From the cell containing the given text, extract its center point as (X, Y) coordinate. 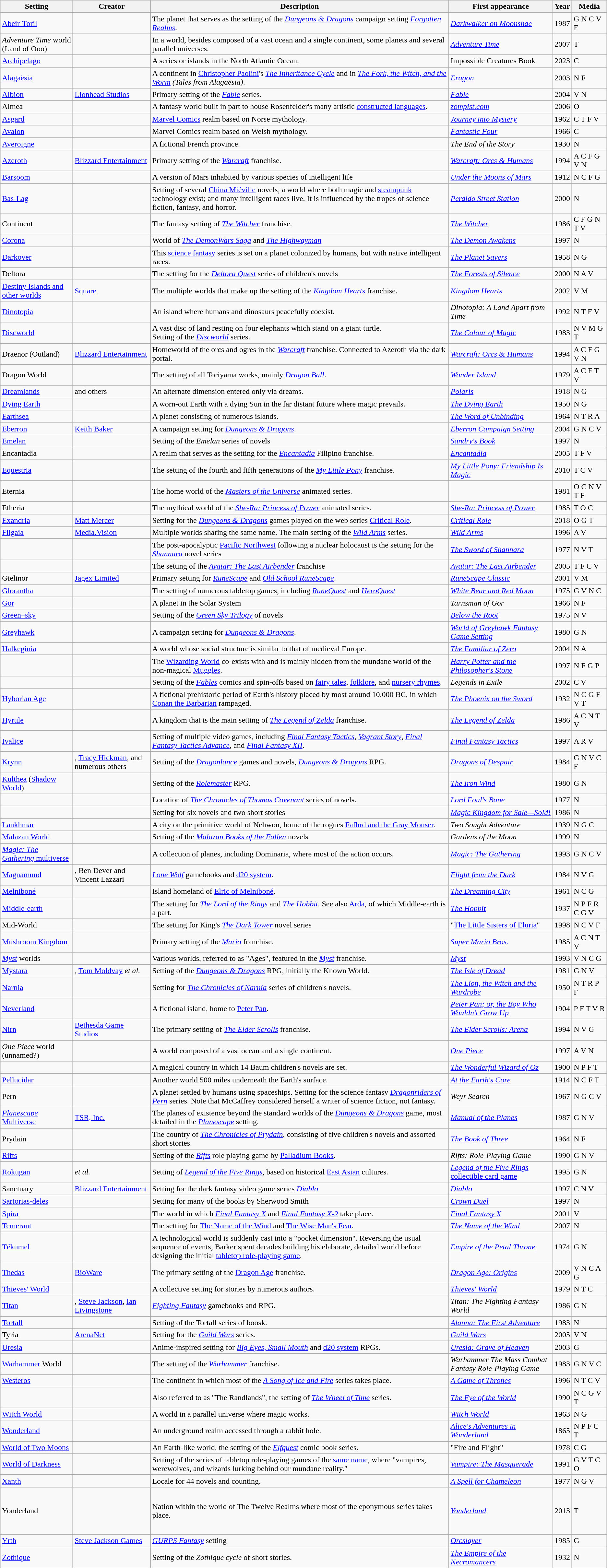
A C F T V (589, 375)
Peter Pan; or, the Boy Who Wouldn't Grow Up (501, 1009)
Setting for the Dungeons & Dragons games played on the web series Critical Role. (300, 520)
A worn-out Earth with a dying Sun in the far distant future where magic prevails. (300, 404)
G N C V F (589, 23)
First appearance (501, 6)
Dinotopia: A Land Apart from Time (501, 312)
1914 (562, 1080)
N T F V (589, 312)
Setting of the Dragonlance games and novels, Dungeons & Dragons RPG. (300, 762)
A fictional island, home to Peter Pan. (300, 1009)
The Eye of the World (501, 1397)
O (589, 107)
Filgaia (37, 533)
Dragon World (37, 375)
The setting for the Deltora Quest series of children's novels (300, 274)
Legend of the Five Rings collectible card game (501, 1172)
1963 (562, 1414)
T C V (589, 470)
N T R P F (589, 987)
et al. (112, 1172)
The continent in which most of the A Song of Ice and Fire series takes place. (300, 1381)
World of Two Moons (37, 1447)
Setting of the Tortall series of boosk. (300, 1323)
The Legend of Zelda (501, 720)
G V T C O (589, 1464)
N F G P (589, 665)
Journey into Mystery (501, 119)
Crown Duel (501, 1201)
At the Earth's Core (501, 1080)
The setting of all Toriyama works, mainly Dragon Ball. (300, 375)
2009 (562, 1272)
Archipelago (37, 61)
Kulthea (Shadow World) (37, 783)
Uresia: Grave of Heaven (501, 1347)
Mystara (37, 971)
Adventure Time (501, 44)
Setting for the Guild Wars series. (300, 1335)
The country of The Chronicles of Prydain, consisting of five children's novels and assorted short stories. (300, 1138)
Draenor (Outland) (37, 354)
Ivalice (37, 741)
Dragons of Despair (501, 762)
V N C G (589, 958)
Adventure Time world (Land of Ooo) (37, 44)
ArenaNet (112, 1335)
TSR, Inc. (112, 1118)
The planet that serves as the setting of the Dungeons & Dragons campaign setting Forgotten Realms. (300, 23)
Sandry's Book (501, 441)
Also referred to as "The Randlands", the setting of The Wheel of Time series. (300, 1397)
1912 (562, 177)
Tyria (37, 1335)
The setting for King's The Dark Tower novel series (300, 925)
Yrth (37, 1540)
The Colour of Magic (501, 333)
1865 (562, 1431)
Steve Jackson Games (112, 1540)
Uresia (37, 1347)
The Word of Unbinding (501, 416)
O C N V T F (589, 491)
Middle-earth (37, 908)
N C F T (589, 1080)
The Planet Savers (501, 257)
P F T V R (589, 1009)
The Dying Earth (501, 404)
G N V C F (589, 762)
Another world 500 miles underneath the Earth's surface. (300, 1080)
N V (589, 615)
Setting of the Emelan series of novels (300, 441)
Two Sought Adventure (501, 825)
The Phoenix on the Sword (501, 699)
The primary setting of The Elder Scrolls franchise. (300, 1030)
The Isle of Dread (501, 971)
Zothique (37, 1557)
Primary setting of the Fable series. (300, 94)
Impossible Creatures Book (501, 61)
The setting of the Avatar: The Last Airbender franchise (300, 566)
Media.Vision (112, 533)
, Ben Dever and Vincent Lazzari (112, 875)
World of The DemonWars Saga and The Highwayman (300, 241)
C T F V (589, 119)
Lankhmar (37, 825)
Guild Wars (501, 1335)
1974 (562, 1247)
A fantasy world built in part to house Rosenfelder's many artistic constructed languages. (300, 107)
Year (562, 6)
2013 (562, 1511)
C N V (589, 1189)
1962 (562, 119)
N C G (589, 891)
G N V C (589, 1364)
Various worlds, referred to as "Ages", featured in the Myst franchise. (300, 958)
Setting of multiple video games, including Final Fantasy Tactics, Vagrant Story, Final Fantasy Tactics Advance, and Final Fantasy XII. (300, 741)
Exandria (37, 520)
Rokugan (37, 1172)
V (589, 1213)
Asgard (37, 119)
Polaris (501, 392)
1918 (562, 392)
Setting (37, 6)
The home world of the Masters of the Universe animated series. (300, 491)
The Lion, the Witch and the Wardrobe (501, 987)
Marvel Comics realm based on Welsh mythology. (300, 131)
Lord Foul's Bane (501, 800)
Prydain (37, 1138)
Green–sky (37, 615)
A planet in the Solar System (300, 603)
Fantastic Four (501, 131)
Discworld (37, 333)
Sartorias-deles (37, 1201)
N C V F (589, 925)
N T R A (589, 416)
Neverland (37, 1009)
The Name of the Wind (501, 1226)
G V N C (589, 591)
Super Mario Bros. (501, 941)
Lone Wolf gamebooks and d20 system. (300, 875)
Tékumel (37, 1247)
An alternate dimension entered only via dreams. (300, 392)
Below the Root (501, 615)
Azeroth (37, 160)
Warhammer World (37, 1364)
Square (112, 290)
2006 (562, 107)
Malazan World (37, 837)
Eberron Campaign Setting (501, 429)
The Forests of Silence (501, 274)
Magic: The Gathering multiverse (37, 854)
2023 (562, 61)
, Steve Jackson, Ian Livingstone (112, 1306)
T F V (589, 453)
The Familiar of Zero (501, 649)
1904 (562, 1009)
Pellucidar (37, 1080)
Nation within the world of The Twelve Realms where most of the eponymous series takes place. (300, 1511)
Equestria (37, 470)
A series or islands in the North Atlantic Ocean. (300, 61)
O G T (589, 520)
Eberron (37, 429)
Avalon (37, 131)
Alice's Adventures in Wonderland (501, 1431)
A V N (589, 1051)
Bethesda Game Studios (112, 1030)
The mythical world of the She-Ra: Princess of Power animated series. (300, 508)
Eternia (37, 491)
The Elder Scrolls: Arena (501, 1030)
Bas-Lag (37, 198)
A world in a parallel universe where magic works. (300, 1414)
Magnamund (37, 875)
Dreamlands (37, 392)
The End of the Story (501, 144)
A city on the primitive world of Nehwon, home of the rogues Fafhrd and the Gray Mouser. (300, 825)
The Demon Awakens (501, 241)
N P F R C G V (589, 908)
C V (589, 682)
She-Ra: Princess of Power (501, 508)
The setting for The Name of the Wind and The Wise Man's Fear. (300, 1226)
Anime-inspired setting for Big Eyes, Small Mouth and d20 system RPGs. (300, 1347)
Media (589, 6)
A collective setting for stories by numerous authors. (300, 1289)
Dying Earth (37, 404)
Setting of the Green Sky Trilogy of novels (300, 615)
1930 (562, 144)
Alanna: The First Adventure (501, 1323)
Darkwalker on Moonshae (501, 23)
Eragon (501, 78)
The setting of the Warhammer franchise. (300, 1364)
A Spell for Chameleon (501, 1481)
Darkover (37, 257)
One Piece (501, 1051)
Setting for The Chronicles of Narnia series of children's novels. (300, 987)
Myst (501, 958)
The Book of Three (501, 1138)
Keith Baker (112, 429)
A realm that serves as the setting for the Encantadia Filipino franchise. (300, 453)
Hyborian Age (37, 699)
1900 (562, 1067)
Rifts: Role-Playing Game (501, 1155)
Krynn (37, 762)
Glorantha (37, 591)
Setting of the Zothique cycle of short stories. (300, 1557)
Diablo (501, 1189)
N T C (589, 1289)
C G (589, 1447)
Locale for 44 novels and counting. (300, 1481)
Gardens of the Moon (501, 837)
Spira (37, 1213)
An underground realm accessed through a rabbit hole. (300, 1431)
World of Darkness (37, 1464)
Narnia (37, 987)
This science fantasy series is set on a planet colonized by humans, but with native intelligent races. (300, 257)
Final Fantasy X (501, 1213)
Albion (37, 94)
Gor (37, 603)
The Sword of Shannara (501, 549)
Setting of the Rifts role playing game by Palladium Books. (300, 1155)
T F C V (589, 566)
Primary setting of the Warcraft franchise. (300, 160)
Nirn (37, 1030)
A magical country in which 14 Baum children's novels are set. (300, 1067)
Wonder Island (501, 375)
An Earth-like world, the setting of the Elfquest comic book series. (300, 1447)
1967 (562, 1096)
Description (300, 6)
N C G F V T (589, 699)
Emelan (37, 441)
In a world, besides composed of a vast ocean and a single continent, some planets and several parallel universes. (300, 44)
Thedas (37, 1272)
2018 (562, 520)
A Game of Thrones (501, 1381)
N P F C T (589, 1431)
Westeros (37, 1381)
A version of Mars inhabited by various species of intelligent life (300, 177)
Harry Potter and the Philosopher's Stone (501, 665)
Fable (501, 94)
T O C (589, 508)
Mid-World (37, 925)
1961 (562, 891)
Tortall (37, 1323)
Deltora (37, 274)
The setting of numerous tabletop games, including RuneQuest and HeroQuest (300, 591)
Barsoom (37, 177)
The Empire of the Necromancers (501, 1557)
, Tom Moldvay et al. (112, 971)
A V (589, 533)
Magic Kingdom for Sale—Sold! (501, 812)
N G V (589, 1481)
N V T (589, 549)
Under the Moons of Mars (501, 177)
Etheria (37, 508)
Manual of the Planes (501, 1118)
Lionhead Studios (112, 94)
Setting of the series of tabletop role-playing games of the same name, where "vampires, werewolves, and wizards lurking behind our mundane reality." (300, 1464)
1992 (562, 312)
"Fire and Flight" (501, 1447)
1995 (562, 1172)
Marvel Comics realm based on Norse mythology. (300, 119)
Wild Arms (501, 533)
Warhammer The Mass Combat Fantasy Role-Playing Game (501, 1364)
Vampire: The Masquerade (501, 1464)
BioWare (112, 1272)
Dragon Age: Origins (501, 1272)
Halkeginia (37, 649)
Continent (37, 224)
V N C A G (589, 1272)
The Wonderful Wizard of Oz (501, 1067)
Setting for many of the books by Sherwood Smith (300, 1201)
1937 (562, 908)
N G C V (589, 1096)
A collection of planes, including Dominaria, where most of the action occurs. (300, 854)
Kingdom Hearts (501, 290)
Primary setting of the Mario franchise. (300, 941)
Xanth (37, 1481)
Perdido Street Station (501, 198)
Setting of Legend of the Five Rings, based on historical East Asian cultures. (300, 1172)
Empire of the Petal Throne (501, 1247)
Final Fantasy Tactics (501, 741)
Planescape Multiverse (37, 1118)
Destiny Islands and other worlds (37, 290)
N C G V T (589, 1397)
The primary setting of the Dragon Age franchise. (300, 1272)
Flight from the Dark (501, 875)
Myst worlds (37, 958)
Setting of the Fables comics and spin-offs based on fairy tales, folklore, and nursery rhymes. (300, 682)
Titan: The Fighting Fantasy World (501, 1306)
The post-apocalyptic Pacific Northwest following a nuclear holocaust is the setting for the Shannara novel series (300, 549)
Titan (37, 1306)
Primary setting for RuneScape and Old School RuneScape. (300, 578)
A continent in Christopher Paolini's The Inheritance Cycle and in The Fork, the Witch, and the Worm (Tales from Alagaësia). (300, 78)
Mushroom Kingdom (37, 941)
N G C (589, 825)
The Hobbit (501, 908)
The Witcher (501, 224)
Corona (37, 241)
N P F T (589, 1067)
"The Little Sisters of Eluria" (501, 925)
The Iron Wind (501, 783)
Melniboné (37, 891)
World of Greyhawk Fantasy Game Setting (501, 632)
Earthsea (37, 416)
2010 (562, 470)
Critical Role (501, 520)
Legends in Exile (501, 682)
1998 (562, 925)
N C F G (589, 177)
Pern (37, 1096)
RuneScape Classic (501, 578)
1958 (562, 257)
A kingdom that is the main setting of The Legend of Zelda franchise. (300, 720)
Alagaësia (37, 78)
1999 (562, 837)
A vast disc of land resting on four elephants which stand on a giant turtle. Setting of the Discworld series. (300, 333)
Weyr Search (501, 1096)
White Bear and Red Moon (501, 591)
Setting of the Rolemaster RPG. (300, 783)
Setting for six novels and two short stories (300, 812)
zompist.com (501, 107)
A world composed of a vast ocean and a single continent. (300, 1051)
N A V (589, 274)
Location of The Chronicles of Thomas Covenant series of novels. (300, 800)
Fighting Fantasy gamebooks and RPG. (300, 1306)
Gielinor (37, 578)
C F G N T V (589, 224)
An island where humans and dinosaurs peacefully coexist. (300, 312)
N A (589, 649)
Sanctuary (37, 1189)
Wonderland (37, 1431)
A fictional prehistoric period of Earth's history placed by most around 10,000 BC, in which Conan the Barbarian rampaged. (300, 699)
The Wizarding World co-exists with and is mainly hidden from the mundane world of the non-magical Muggles. (300, 665)
The fantasy setting of The Witcher franchise. (300, 224)
Homeworld of the orcs and ogres in the Warcraft franchise. Connected to Azeroth via the dark portal. (300, 354)
Dinotopia (37, 312)
Island homeland of Elric of Melniboné. (300, 891)
Orcslayer (501, 1540)
N T C V (589, 1381)
Greyhawk (37, 632)
The setting of the fourth and fifth generations of the My Little Pony franchise. (300, 470)
Abeir-Toril (37, 23)
and others (112, 392)
Setting of the Malazan Books of the Fallen novels (300, 837)
Rifts (37, 1155)
My Little Pony: Friendship Is Magic (501, 470)
Avatar: The Last Airbender (501, 566)
1978 (562, 1447)
Setting of the Dungeons & Dragons RPG, initially the Known World. (300, 971)
The multiple worlds that make up the setting of the Kingdom Hearts franchise. (300, 290)
1939 (562, 825)
Matt Mercer (112, 520)
Almea (37, 107)
The planes of existence beyond the standard worlds of the Dungeons & Dragons game, most detailed in the Planescape setting. (300, 1118)
Magic: The Gathering (501, 854)
Jagex Limited (112, 578)
Hyrule (37, 720)
A planet consisting of numerous islands. (300, 416)
, Tracy Hickman, and numerous others (112, 762)
The world in which Final Fantasy X and Final Fantasy X-2 take place. (300, 1213)
A fictional French province. (300, 144)
Averoigne (37, 144)
Multiple worlds sharing the same name. The main setting of the Wild Arms series. (300, 533)
Tarnsman of Gor (501, 603)
Creator (112, 6)
Setting for the dark fantasy video game series Diablo (300, 1189)
The Dreaming City (501, 891)
Temerant (37, 1226)
1991 (562, 1464)
N V M G T (589, 333)
A world whose social structure is similar to that of medieval Europe. (300, 649)
One Piece world (unnamed?) (37, 1051)
GURPS Fantasy setting (300, 1540)
A R V (589, 741)
The setting for The Lord of the Rings and The Hobbit. See also Arda, of which Middle-earth is a part. (300, 908)
